Extract the [x, y] coordinate from the center of the cell holding the provided text.  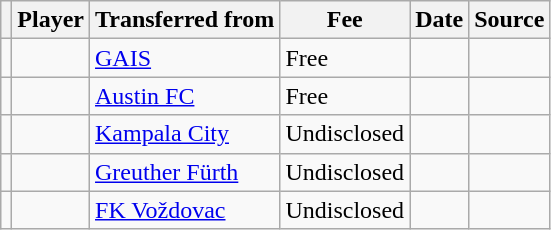
Source [510, 20]
Greuther Fürth [185, 172]
Date [440, 20]
Austin FC [185, 96]
FK Voždovac [185, 210]
Transferred from [185, 20]
Kampala City [185, 134]
Fee [345, 20]
Player [51, 20]
GAIS [185, 58]
